From the cell containing the given text, extract its center point as (x, y) coordinate. 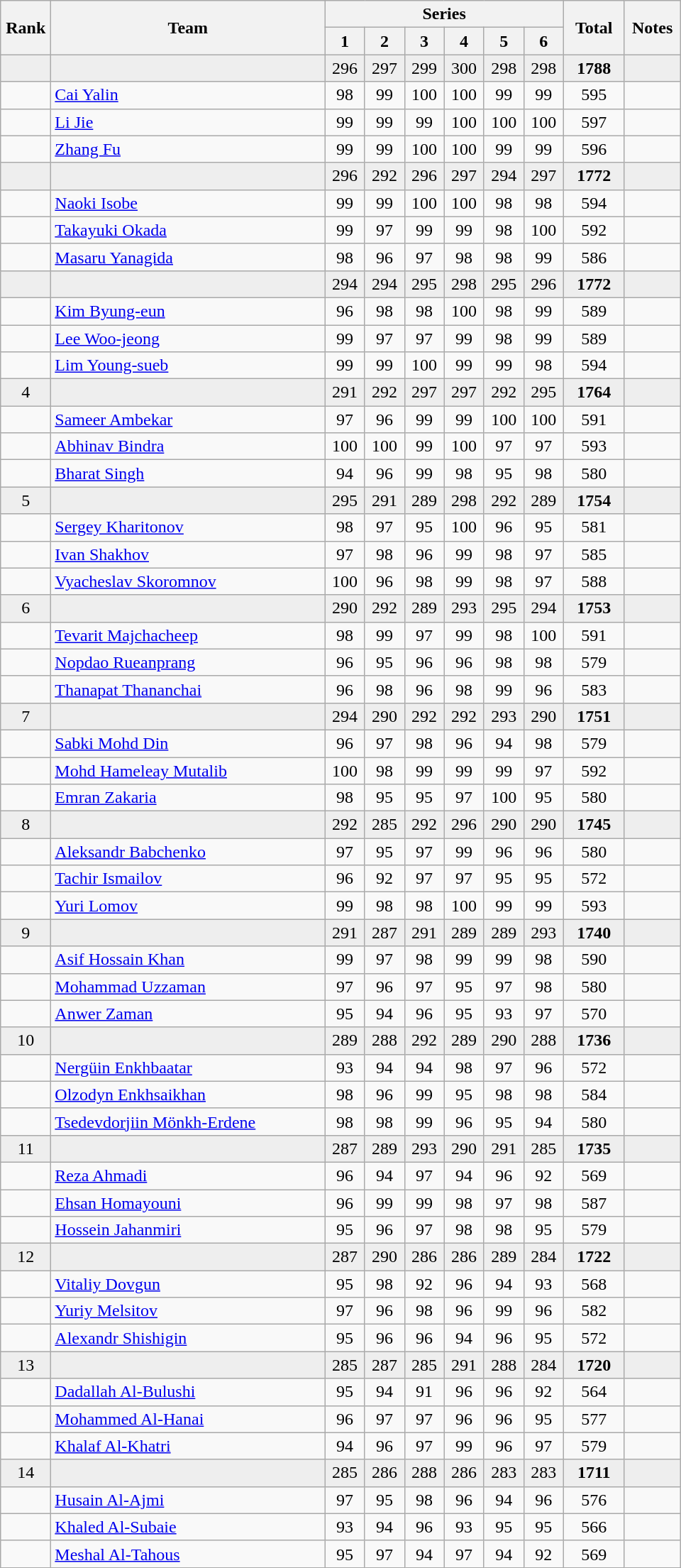
Nergüin Enkhbaatar (188, 1068)
588 (594, 581)
1722 (594, 1257)
Cai Yalin (188, 95)
2 (384, 41)
Ivan Shakhov (188, 554)
11 (26, 1148)
Khalaf Al-Khatri (188, 1446)
590 (594, 960)
1764 (594, 393)
Rank (26, 28)
91 (424, 1392)
Ehsan Homayouni (188, 1203)
Thanapat Thananchai (188, 689)
581 (594, 527)
Kim Byung-eun (188, 311)
1788 (594, 68)
300 (464, 68)
Sergey Kharitonov (188, 527)
Khaled Al-Subaie (188, 1527)
1751 (594, 716)
Reza Ahmadi (188, 1175)
Asif Hossain Khan (188, 960)
1753 (594, 608)
597 (594, 122)
583 (594, 689)
Zhang Fu (188, 149)
Olzodyn Enkhsaikhan (188, 1095)
3 (424, 41)
1736 (594, 1041)
Total (594, 28)
Li Jie (188, 122)
Mohammad Uzzaman (188, 987)
Alexandr Shishigin (188, 1338)
577 (594, 1419)
14 (26, 1473)
12 (26, 1257)
7 (26, 716)
Mohammed Al-Hanai (188, 1419)
13 (26, 1365)
Vitaliy Dovgun (188, 1284)
Dadallah Al-Bulushi (188, 1392)
Yuri Lomov (188, 906)
Yuriy Melsitov (188, 1311)
570 (594, 1014)
Mohd Hameleay Mutalib (188, 770)
568 (594, 1284)
1 (345, 41)
Aleksandr Babchenko (188, 852)
Vyacheslav Skoromnov (188, 581)
585 (594, 554)
9 (26, 933)
Meshal Al-Tahous (188, 1554)
576 (594, 1500)
Nopdao Rueanprang (188, 662)
Hossein Jahanmiri (188, 1230)
1720 (594, 1365)
Bharat Singh (188, 473)
Emran Zakaria (188, 798)
595 (594, 95)
1754 (594, 500)
10 (26, 1041)
Series (444, 14)
587 (594, 1203)
Takayuki Okada (188, 230)
582 (594, 1311)
8 (26, 825)
584 (594, 1095)
Tevarit Majchacheep (188, 635)
299 (424, 68)
1745 (594, 825)
Lee Woo-jeong (188, 339)
Team (188, 28)
596 (594, 149)
Tsedevdorjiin Mönkh-Erdene (188, 1122)
Lim Young-sueb (188, 366)
Notes (653, 28)
Masaru Yanagida (188, 257)
564 (594, 1392)
Sabki Mohd Din (188, 743)
Tachir Ismailov (188, 879)
Sameer Ambekar (188, 420)
Naoki Isobe (188, 203)
586 (594, 257)
1735 (594, 1148)
1740 (594, 933)
1711 (594, 1473)
Anwer Zaman (188, 1014)
566 (594, 1527)
Abhinav Bindra (188, 446)
Husain Al-Ajmi (188, 1500)
